Find where the given text appears and provide that cell's center as (X, Y) coordinate. 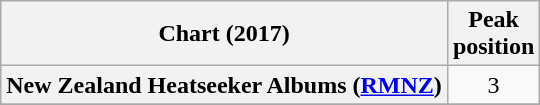
New Zealand Heatseeker Albums (RMNZ) (224, 85)
Chart (2017) (224, 34)
3 (493, 85)
Peak position (493, 34)
